Output the [x, y] coordinate of the center of the cell containing the given text.  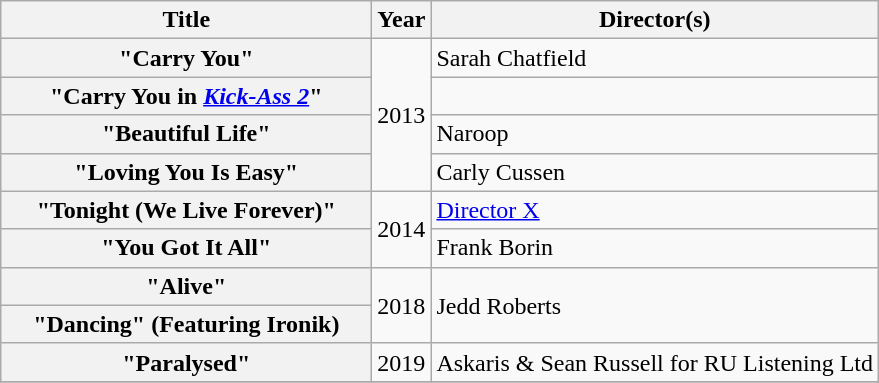
2019 [402, 362]
Jedd Roberts [655, 305]
Askaris & Sean Russell for RU Listening Ltd [655, 362]
"Tonight (We Live Forever)" [186, 210]
Naroop [655, 134]
2013 [402, 115]
Year [402, 20]
2018 [402, 305]
"Alive" [186, 286]
"Dancing" (Featuring Ironik) [186, 324]
Sarah Chatfield [655, 58]
Carly Cussen [655, 172]
"Beautiful Life" [186, 134]
Director X [655, 210]
"Carry You" [186, 58]
Frank Borin [655, 248]
"Carry You in Kick-Ass 2" [186, 96]
"Paralysed" [186, 362]
"You Got It All" [186, 248]
2014 [402, 229]
Title [186, 20]
Director(s) [655, 20]
"Loving You Is Easy" [186, 172]
